Search for the cell housing the specified text and yield its [x, y] center coordinate. 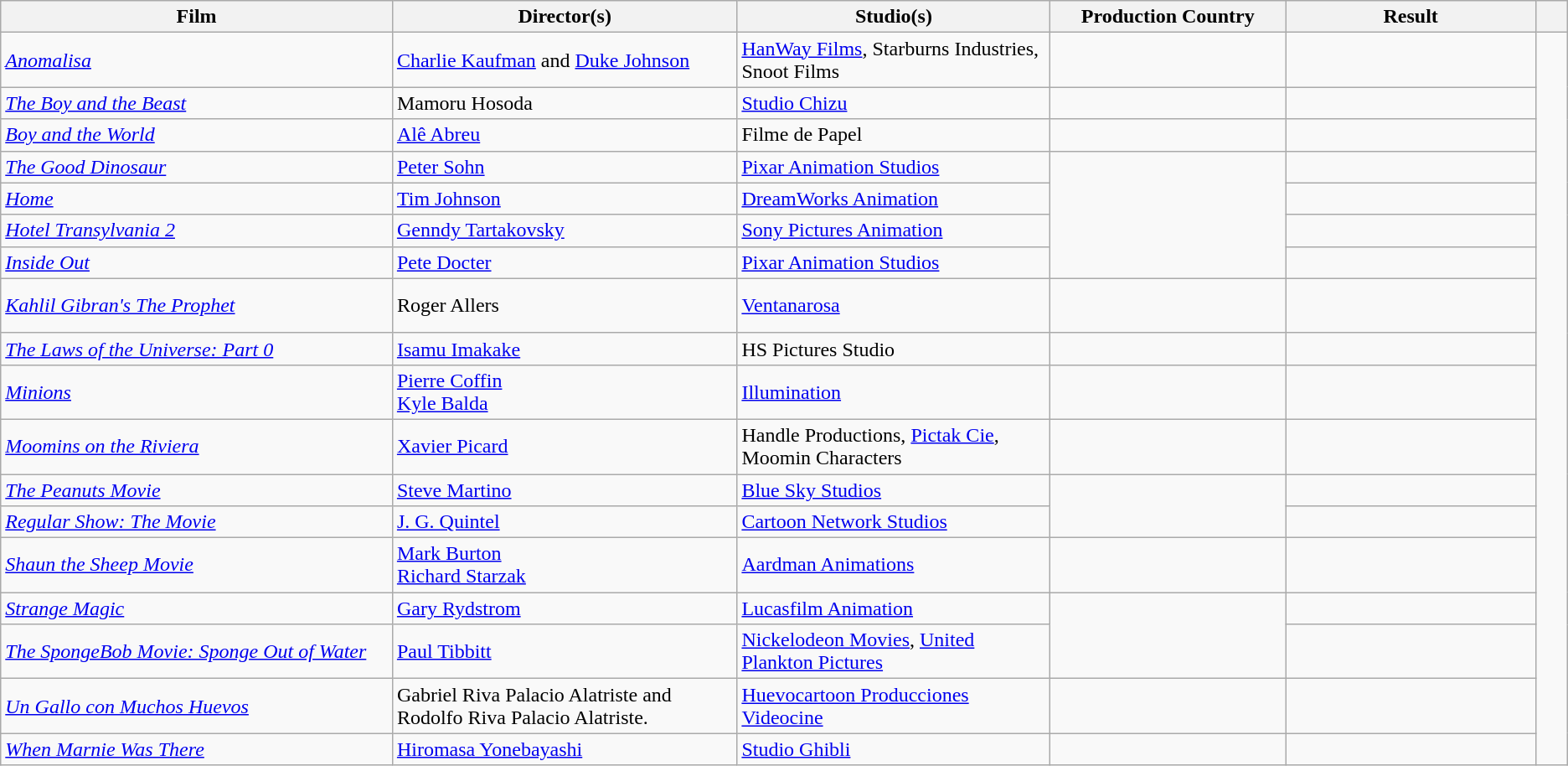
Un Gallo con Muchos Huevos [197, 706]
Mamoru Hosoda [565, 103]
The Good Dinosaur [197, 167]
Ventanarosa [894, 305]
Gary Rydstrom [565, 608]
Isamu Imakake [565, 349]
Xavier Picard [565, 446]
Director(s) [565, 17]
Aardman Animations [894, 565]
Mark BurtonRichard Starzak [565, 565]
Lucasfilm Animation [894, 608]
Pierre CoffinKyle Balda [565, 392]
Alê Abreu [565, 135]
Studio Chizu [894, 103]
Regular Show: The Movie [197, 522]
Film [197, 17]
Sony Pictures Animation [894, 230]
Moomins on the Riviera [197, 446]
The Laws of the Universe: Part 0 [197, 349]
The Boy and the Beast [197, 103]
Inside Out [197, 262]
Nickelodeon Movies, United Plankton Pictures [894, 652]
Gabriel Riva Palacio Alatriste and Rodolfo Riva Palacio Alatriste. [565, 706]
Boy and the World [197, 135]
Peter Sohn [565, 167]
Shaun the Sheep Movie [197, 565]
HanWay Films, Starburns Industries, Snoot Films [894, 60]
Anomalisa [197, 60]
When Marnie Was There [197, 749]
Filme de Papel [894, 135]
DreamWorks Animation [894, 199]
Blue Sky Studios [894, 490]
Result [1411, 17]
Strange Magic [197, 608]
Studio(s) [894, 17]
Hiromasa Yonebayashi [565, 749]
Illumination [894, 392]
Production Country [1168, 17]
J. G. Quintel [565, 522]
The Peanuts Movie [197, 490]
Genndy Tartakovsky [565, 230]
Minions [197, 392]
The SpongeBob Movie: Sponge Out of Water [197, 652]
HS Pictures Studio [894, 349]
Tim Johnson [565, 199]
Steve Martino [565, 490]
Studio Ghibli [894, 749]
Paul Tibbitt [565, 652]
Kahlil Gibran's The Prophet [197, 305]
Hotel Transylvania 2 [197, 230]
Handle Productions, Pictak Cie, Moomin Characters [894, 446]
Home [197, 199]
Charlie Kaufman and Duke Johnson [565, 60]
Cartoon Network Studios [894, 522]
Roger Allers [565, 305]
Pete Docter [565, 262]
Huevocartoon ProduccionesVideocine [894, 706]
